Determine the [X, Y] coordinate at the center of the cell enclosing the given text.  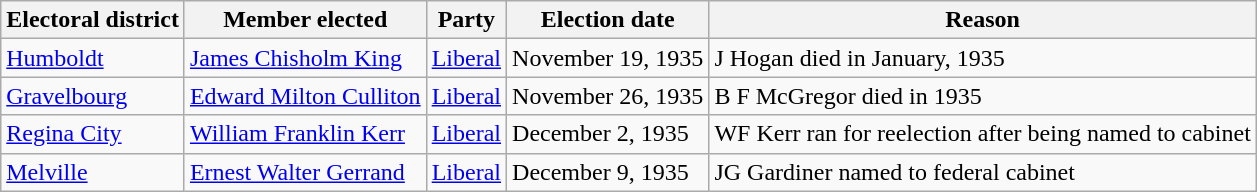
Gravelbourg [93, 96]
Reason [982, 20]
WF Kerr ran for reelection after being named to cabinet [982, 134]
December 2, 1935 [608, 134]
Election date [608, 20]
Melville [93, 172]
Member elected [305, 20]
November 19, 1935 [608, 58]
November 26, 1935 [608, 96]
Party [466, 20]
James Chisholm King [305, 58]
December 9, 1935 [608, 172]
Edward Milton Culliton [305, 96]
B F McGregor died in 1935 [982, 96]
Humboldt [93, 58]
William Franklin Kerr [305, 134]
Electoral district [93, 20]
Ernest Walter Gerrand [305, 172]
Regina City [93, 134]
J Hogan died in January, 1935 [982, 58]
JG Gardiner named to federal cabinet [982, 172]
